Locate the cell with the specified text and output its (x, y) center coordinate. 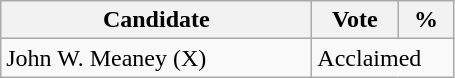
% (426, 20)
Vote (355, 20)
Candidate (156, 20)
Acclaimed (383, 58)
John W. Meaney (X) (156, 58)
